Identify which cell holds the provided text, then report its (x, y) central coordinate. 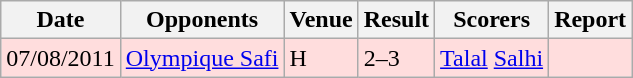
Talal Salhi (492, 58)
2–3 (396, 58)
H (321, 58)
Report (590, 20)
Olympique Safi (202, 58)
Date (61, 20)
Venue (321, 20)
07/08/2011 (61, 58)
Scorers (492, 20)
Result (396, 20)
Opponents (202, 20)
